Provide the (X, Y) coordinate of the cell's center where the given text is located.  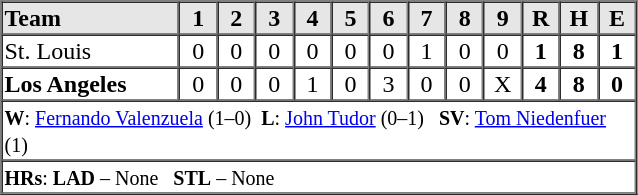
7 (427, 18)
HRs: LAD – None STL – None (319, 176)
R (541, 18)
St. Louis (91, 50)
E (617, 18)
5 (350, 18)
X (503, 84)
Los Angeles (91, 84)
H (579, 18)
W: Fernando Valenzuela (1–0) L: John Tudor (0–1) SV: Tom Niedenfuer (1) (319, 130)
9 (503, 18)
Team (91, 18)
2 (236, 18)
6 (388, 18)
